Capture the cell that displays the provided text and extract its (x, y) central coordinate. 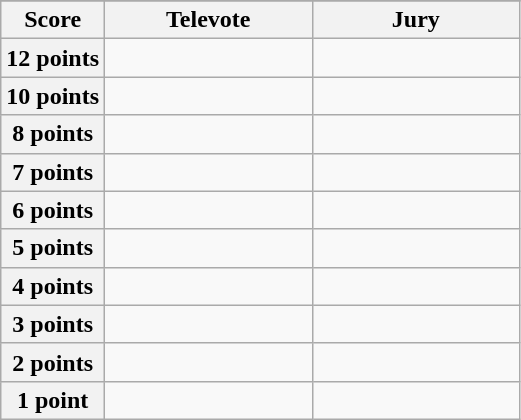
3 points (53, 324)
Televote (209, 20)
5 points (53, 248)
Score (53, 20)
Jury (416, 20)
7 points (53, 172)
2 points (53, 362)
10 points (53, 96)
4 points (53, 286)
8 points (53, 134)
6 points (53, 210)
12 points (53, 58)
1 point (53, 400)
